Capture the cell that displays the provided text and extract its (x, y) central coordinate. 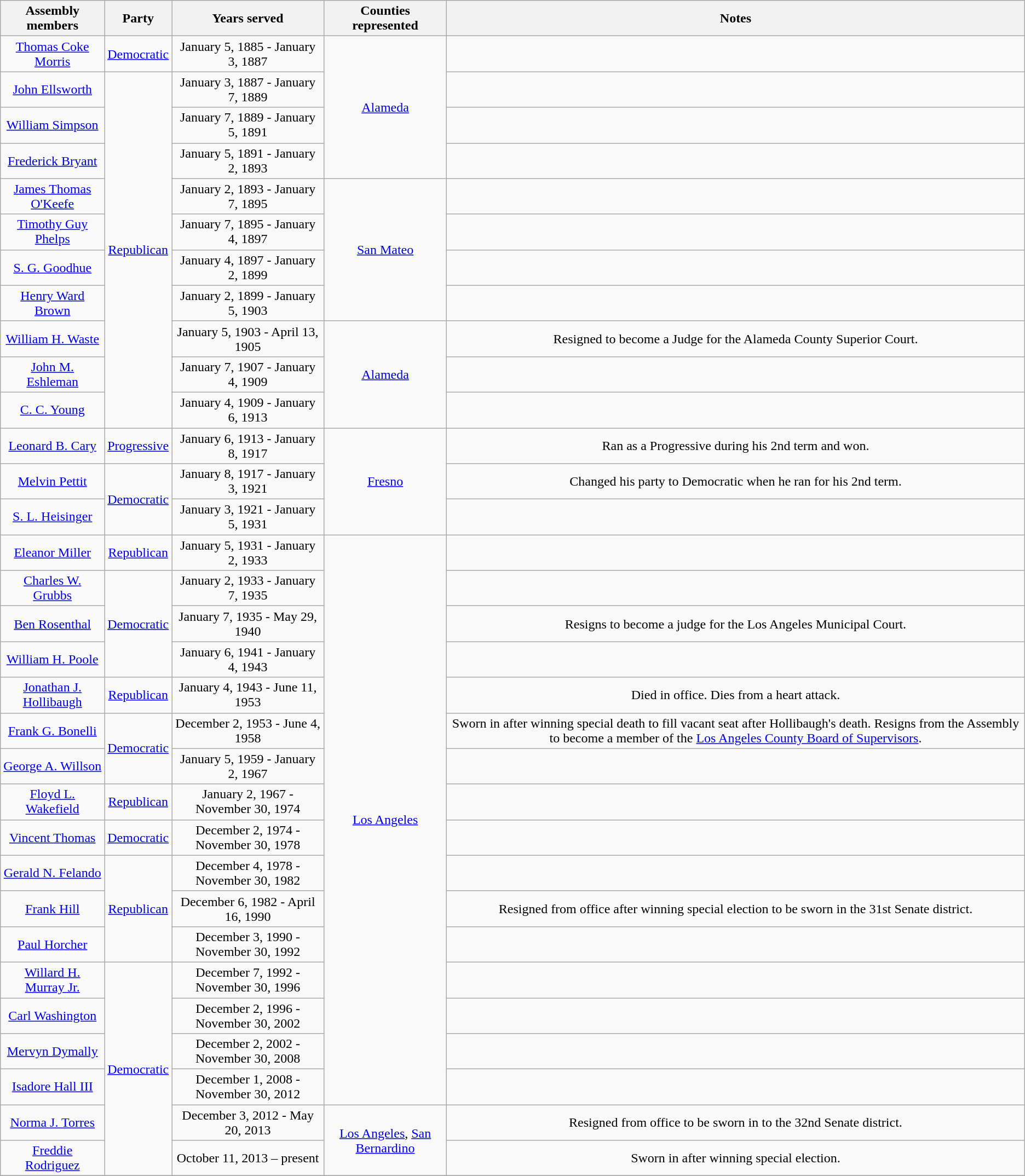
Party (138, 19)
December 3, 2012 - May 20, 2013 (248, 1122)
Gerald N. Felando (53, 873)
San Mateo (385, 250)
George A. Willson (53, 766)
Willard H. Murray Jr. (53, 980)
January 5, 1931 - January 2, 1933 (248, 553)
John Ellsworth (53, 90)
Died in office. Dies from a heart attack. (736, 695)
Los Angeles, San Bernardino (385, 1140)
Isadore Hall III (53, 1087)
Frank G. Bonelli (53, 730)
December 1, 2008 - November 30, 2012 (248, 1087)
December 3, 1990 - November 30, 1992 (248, 944)
January 5, 1891 - January 2, 1893 (248, 161)
December 4, 1978 - November 30, 1982 (248, 873)
Notes (736, 19)
January 4, 1943 - June 11, 1953 (248, 695)
Ran as a Progressive during his 2nd term and won. (736, 446)
Resigned from office after winning special election to be sworn in the 31st Senate district. (736, 909)
William H. Poole (53, 659)
Henry Ward Brown (53, 303)
January 5, 1959 - January 2, 1967 (248, 766)
January 5, 1885 - January 3, 1887 (248, 54)
Fresno (385, 482)
January 6, 1941 - January 4, 1943 (248, 659)
Melvin Pettit (53, 482)
Mervyn Dymally (53, 1051)
S. G. Goodhue (53, 267)
January 2, 1893 - January 7, 1895 (248, 196)
Leonard B. Cary (53, 446)
January 5, 1903 - April 13, 1905 (248, 338)
October 11, 2013 – present (248, 1158)
Frank Hill (53, 909)
December 6, 1982 - April 16, 1990 (248, 909)
Floyd L. Wakefield (53, 802)
December 2, 1953 - June 4, 1958 (248, 730)
Charles W. Grubbs (53, 588)
January 2, 1967 - November 30, 1974 (248, 802)
January 6, 1913 - January 8, 1917 (248, 446)
Assembly members (53, 19)
Paul Horcher (53, 944)
Frederick Bryant (53, 161)
Progressive (138, 446)
Norma J. Torres (53, 1122)
December 7, 1992 - November 30, 1996 (248, 980)
William H. Waste (53, 338)
Timothy Guy Phelps (53, 232)
January 7, 1935 - May 29, 1940 (248, 624)
January 4, 1909 - January 6, 1913 (248, 410)
December 2, 1996 - November 30, 2002 (248, 1015)
Resigned from office to be sworn in to the 32nd Senate district. (736, 1122)
January 7, 1895 - January 4, 1897 (248, 232)
Years served (248, 19)
Carl Washington (53, 1015)
Changed his party to Democratic when he ran for his 2nd term. (736, 482)
Thomas Coke Morris (53, 54)
January 3, 1887 - January 7, 1889 (248, 90)
January 7, 1889 - January 5, 1891 (248, 125)
John M. Eshleman (53, 374)
Counties represented (385, 19)
January 8, 1917 - January 3, 1921 (248, 482)
Freddie Rodriguez (53, 1158)
Sworn in after winning special election. (736, 1158)
January 4, 1897 - January 2, 1899 (248, 267)
Resigns to become a judge for the Los Angeles Municipal Court. (736, 624)
Los Angeles (385, 820)
December 2, 2002 - November 30, 2008 (248, 1051)
January 2, 1899 - January 5, 1903 (248, 303)
Jonathan J. Hollibaugh (53, 695)
Vincent Thomas (53, 838)
William Simpson (53, 125)
Ben Rosenthal (53, 624)
December 2, 1974 - November 30, 1978 (248, 838)
January 2, 1933 - January 7, 1935 (248, 588)
James Thomas O'Keefe (53, 196)
C. C. Young (53, 410)
Eleanor Miller (53, 553)
S. L. Heisinger (53, 517)
January 7, 1907 - January 4, 1909 (248, 374)
Resigned to become a Judge for the Alameda County Superior Court. (736, 338)
January 3, 1921 - January 5, 1931 (248, 517)
